Find where the given text appears and provide that cell's center as (x, y) coordinate. 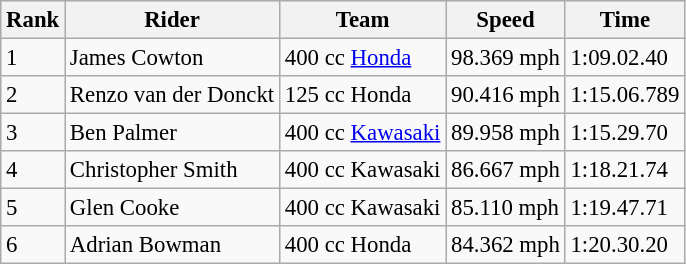
Rank (33, 20)
1:15.06.789 (624, 95)
90.416 mph (506, 95)
89.958 mph (506, 133)
Ben Palmer (172, 133)
Speed (506, 20)
4 (33, 170)
Glen Cooke (172, 208)
85.110 mph (506, 208)
5 (33, 208)
Rider (172, 20)
1 (33, 58)
6 (33, 245)
86.667 mph (506, 170)
Christopher Smith (172, 170)
Time (624, 20)
84.362 mph (506, 245)
2 (33, 95)
James Cowton (172, 58)
1:20.30.20 (624, 245)
Renzo van der Donckt (172, 95)
1:19.47.71 (624, 208)
3 (33, 133)
125 cc Honda (362, 95)
Adrian Bowman (172, 245)
1:18.21.74 (624, 170)
1:15.29.70 (624, 133)
98.369 mph (506, 58)
1:09.02.40 (624, 58)
Team (362, 20)
